Provide the [X, Y] coordinate of the cell's center where the given text is located.  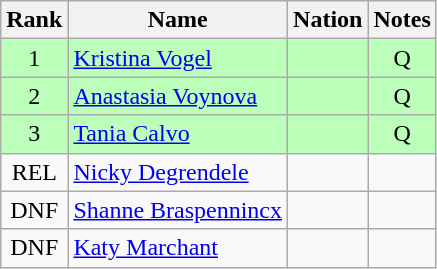
Nicky Degrendele [178, 172]
Kristina Vogel [178, 58]
Nation [328, 20]
Rank [34, 20]
Shanne Braspennincx [178, 210]
Katy Marchant [178, 248]
3 [34, 134]
Anastasia Voynova [178, 96]
1 [34, 58]
Tania Calvo [178, 134]
Name [178, 20]
REL [34, 172]
Notes [402, 20]
2 [34, 96]
